Scan for the cell matching the given text and deliver its (X, Y) coordinate at center. 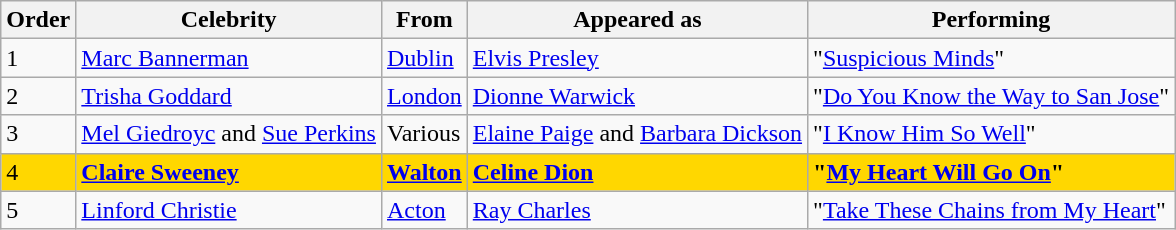
3 (38, 134)
"Take These Chains from My Heart" (992, 210)
Appeared as (637, 20)
Elvis Presley (637, 58)
Celebrity (229, 20)
Claire Sweeney (229, 172)
"My Heart Will Go On" (992, 172)
London (424, 96)
2 (38, 96)
Walton (424, 172)
"I Know Him So Well" (992, 134)
Various (424, 134)
Dublin (424, 58)
Trisha Goddard (229, 96)
Acton (424, 210)
Mel Giedroyc and Sue Perkins (229, 134)
5 (38, 210)
"Suspicious Minds" (992, 58)
Ray Charles (637, 210)
Linford Christie (229, 210)
Celine Dion (637, 172)
Order (38, 20)
From (424, 20)
Dionne Warwick (637, 96)
1 (38, 58)
Elaine Paige and Barbara Dickson (637, 134)
"Do You Know the Way to San Jose" (992, 96)
Performing (992, 20)
4 (38, 172)
Marc Bannerman (229, 58)
